Find where the given text appears and provide that cell's center as [X, Y] coordinate. 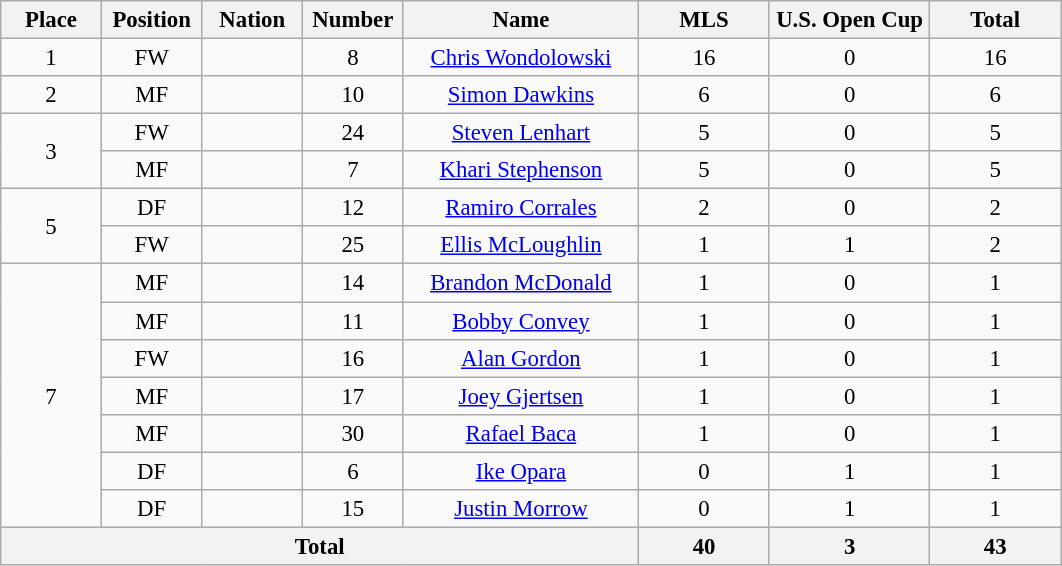
Ike Opara [521, 471]
Number [354, 20]
Ellis McLoughlin [521, 245]
10 [354, 95]
Steven Lenhart [521, 133]
Position [152, 20]
Simon Dawkins [521, 95]
30 [354, 433]
15 [354, 509]
Ramiro Corrales [521, 208]
Justin Morrow [521, 509]
U.S. Open Cup [850, 20]
Joey Gjertsen [521, 396]
14 [354, 283]
Khari Stephenson [521, 170]
17 [354, 396]
Rafael Baca [521, 433]
Name [521, 20]
MLS [704, 20]
40 [704, 546]
Brandon McDonald [521, 283]
12 [354, 208]
43 [996, 546]
11 [354, 321]
24 [354, 133]
Alan Gordon [521, 358]
8 [354, 58]
Nation [252, 20]
Bobby Convey [521, 321]
Chris Wondolowski [521, 58]
25 [354, 245]
Place [52, 20]
